Determine the [x, y] coordinate at the center of the cell enclosing the given text.  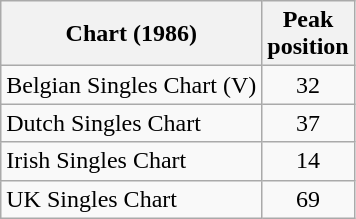
69 [308, 199]
Chart (1986) [132, 34]
32 [308, 85]
Dutch Singles Chart [132, 123]
37 [308, 123]
14 [308, 161]
Irish Singles Chart [132, 161]
UK Singles Chart [132, 199]
Belgian Singles Chart (V) [132, 85]
Peakposition [308, 34]
